Extract the (x, y) coordinate from the center of the cell holding the provided text.  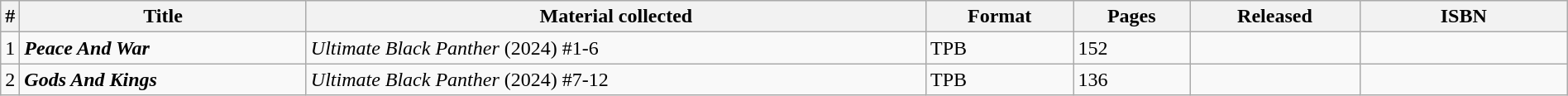
Title (163, 17)
Gods And Kings (163, 79)
Format (999, 17)
136 (1131, 79)
152 (1131, 48)
Ultimate Black Panther (2024) #1-6 (615, 48)
Released (1275, 17)
Peace And War (163, 48)
1 (10, 48)
# (10, 17)
2 (10, 79)
Ultimate Black Panther (2024) #7-12 (615, 79)
Pages (1131, 17)
ISBN (1464, 17)
Material collected (615, 17)
